Determine the (x, y) coordinate at the center of the cell enclosing the given text.  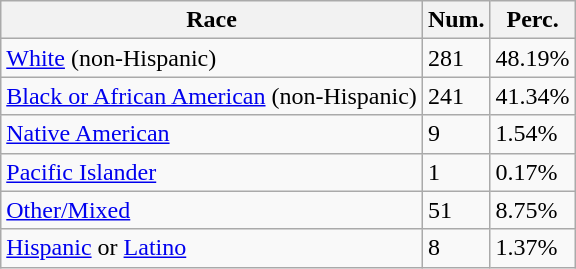
White (non-Hispanic) (212, 58)
Perc. (532, 20)
9 (456, 134)
1.54% (532, 134)
241 (456, 96)
Hispanic or Latino (212, 248)
8 (456, 248)
1 (456, 172)
48.19% (532, 58)
8.75% (532, 210)
Race (212, 20)
51 (456, 210)
Pacific Islander (212, 172)
0.17% (532, 172)
Black or African American (non-Hispanic) (212, 96)
Num. (456, 20)
Other/Mixed (212, 210)
Native American (212, 134)
1.37% (532, 248)
281 (456, 58)
41.34% (532, 96)
